Capture the cell that displays the provided text and extract its [x, y] central coordinate. 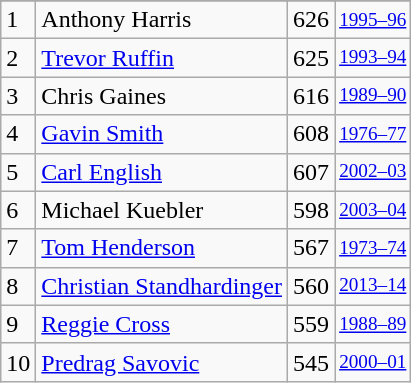
Michael Kuebler [162, 210]
1995–96 [373, 20]
1989–90 [373, 96]
567 [312, 248]
2 [18, 58]
2000–01 [373, 362]
10 [18, 362]
Gavin Smith [162, 134]
560 [312, 286]
2013–14 [373, 286]
8 [18, 286]
Trevor Ruffin [162, 58]
Reggie Cross [162, 324]
4 [18, 134]
2003–04 [373, 210]
559 [312, 324]
Tom Henderson [162, 248]
1973–74 [373, 248]
626 [312, 20]
Chris Gaines [162, 96]
Carl English [162, 172]
1976–77 [373, 134]
3 [18, 96]
607 [312, 172]
Predrag Savovic [162, 362]
598 [312, 210]
9 [18, 324]
Christian Standhardinger [162, 286]
608 [312, 134]
1988–89 [373, 324]
625 [312, 58]
545 [312, 362]
5 [18, 172]
Anthony Harris [162, 20]
616 [312, 96]
1 [18, 20]
1993–94 [373, 58]
2002–03 [373, 172]
7 [18, 248]
6 [18, 210]
